Return the [X, Y] coordinate for the center point of the cell that contains the specified text.  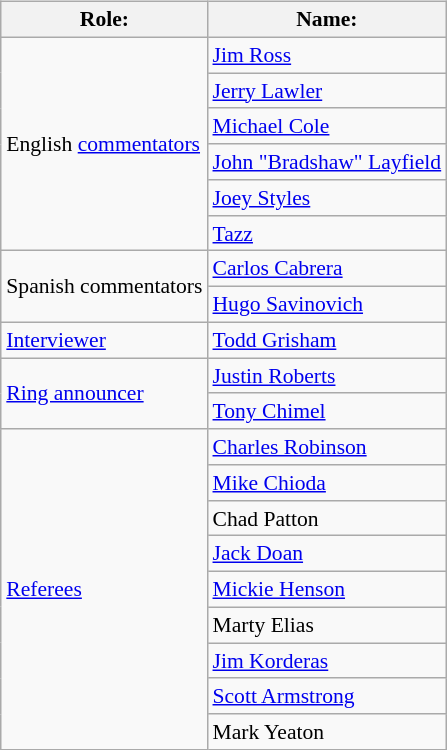
Marty Elias [326, 625]
Ring announcer [104, 394]
Mickie Henson [326, 590]
Jim Korderas [326, 661]
Spanish commentators [104, 286]
Mark Yeaton [326, 732]
Todd Grisham [326, 340]
Hugo Savinovich [326, 305]
Justin Roberts [326, 376]
Jim Ross [326, 55]
English commentators [104, 144]
Tony Chimel [326, 411]
Scott Armstrong [326, 696]
Joey Styles [326, 198]
Charles Robinson [326, 447]
Chad Patton [326, 518]
Jerry Lawler [326, 91]
Role: [104, 20]
Jack Doan [326, 554]
Tazz [326, 233]
John "Bradshaw" Layfield [326, 162]
Name: [326, 20]
Carlos Cabrera [326, 269]
Interviewer [104, 340]
Mike Chioda [326, 483]
Michael Cole [326, 126]
Referees [104, 590]
